Detect which cell encompasses the target text, then output its (x, y) center coordinate. 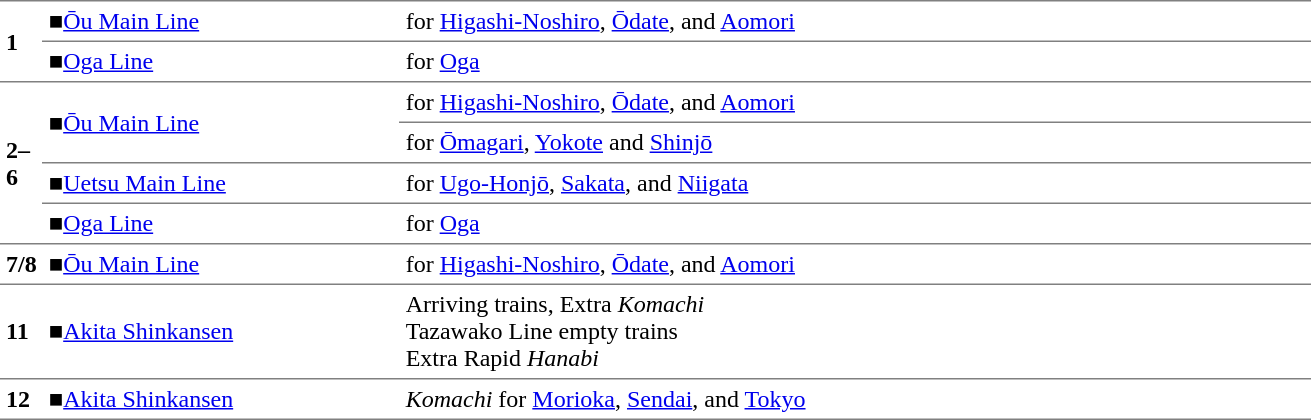
11 (22, 332)
■Uetsu Main Line (222, 184)
7/8 (22, 264)
2–6 (22, 163)
12 (22, 400)
1 (22, 41)
